Search for the cell housing the specified text and yield its [X, Y] center coordinate. 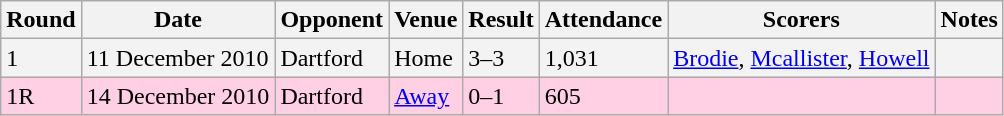
Away [426, 96]
605 [603, 96]
Date [178, 20]
Venue [426, 20]
1R [41, 96]
Opponent [332, 20]
11 December 2010 [178, 58]
Result [501, 20]
1,031 [603, 58]
3–3 [501, 58]
Attendance [603, 20]
0–1 [501, 96]
Notes [969, 20]
1 [41, 58]
Round [41, 20]
Scorers [802, 20]
Home [426, 58]
14 December 2010 [178, 96]
Brodie, Mcallister, Howell [802, 58]
